Determine the (x, y) coordinate at the center of the cell enclosing the given text.  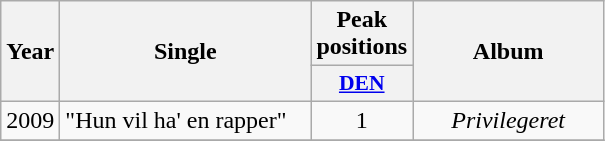
2009 (30, 120)
Year (30, 52)
Peak positions (362, 34)
1 (362, 120)
"Hun vil ha' en rapper" (186, 120)
Privilegeret (508, 120)
DEN (362, 84)
Single (186, 52)
Album (508, 52)
